Pinpoint the cell where the given text exists, returning its (X, Y) midpoint coordinate. 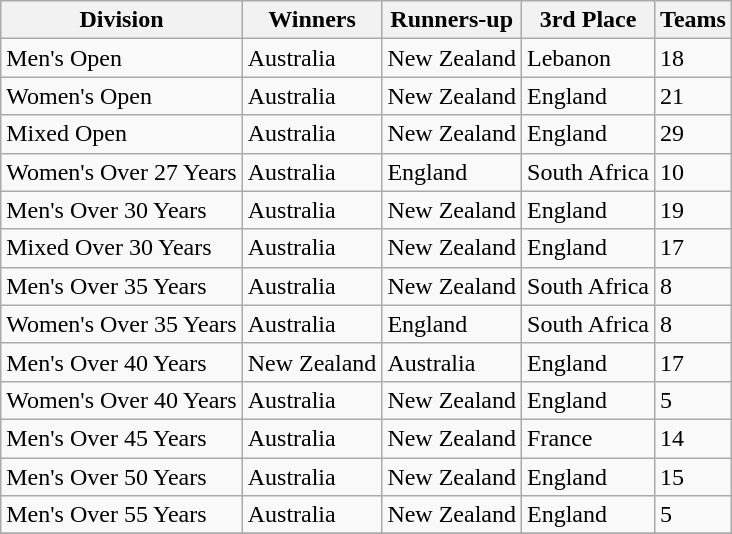
21 (694, 96)
Winners (312, 20)
Men's Over 55 Years (122, 515)
19 (694, 210)
29 (694, 134)
Lebanon (588, 58)
18 (694, 58)
3rd Place (588, 20)
Runners-up (452, 20)
Mixed Over 30 Years (122, 248)
Men's Open (122, 58)
Men's Over 50 Years (122, 477)
Women's Open (122, 96)
Men's Over 35 Years (122, 286)
Women's Over 27 Years (122, 172)
Men's Over 40 Years (122, 362)
14 (694, 438)
Women's Over 40 Years (122, 400)
Men's Over 30 Years (122, 210)
Women's Over 35 Years (122, 324)
Mixed Open (122, 134)
France (588, 438)
Men's Over 45 Years (122, 438)
15 (694, 477)
Teams (694, 20)
10 (694, 172)
Division (122, 20)
